Return the [X, Y] coordinate for the center point of the cell that contains the specified text.  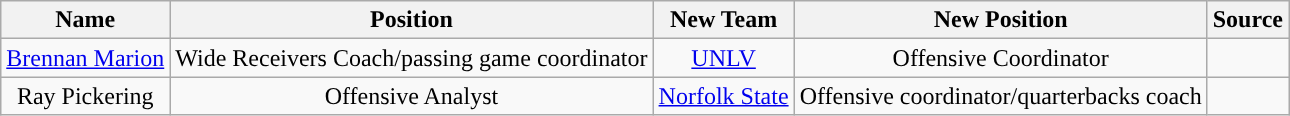
Position [412, 20]
Wide Receivers Coach/passing game coordinator [412, 58]
Offensive Coordinator [1000, 58]
UNLV [724, 58]
Norfolk State [724, 96]
Offensive Analyst [412, 96]
Brennan Marion [86, 58]
New Position [1000, 20]
New Team [724, 20]
Ray Pickering [86, 96]
Offensive coordinator/quarterbacks coach [1000, 96]
Source [1248, 20]
Name [86, 20]
